Capture the cell that displays the provided text and extract its (x, y) central coordinate. 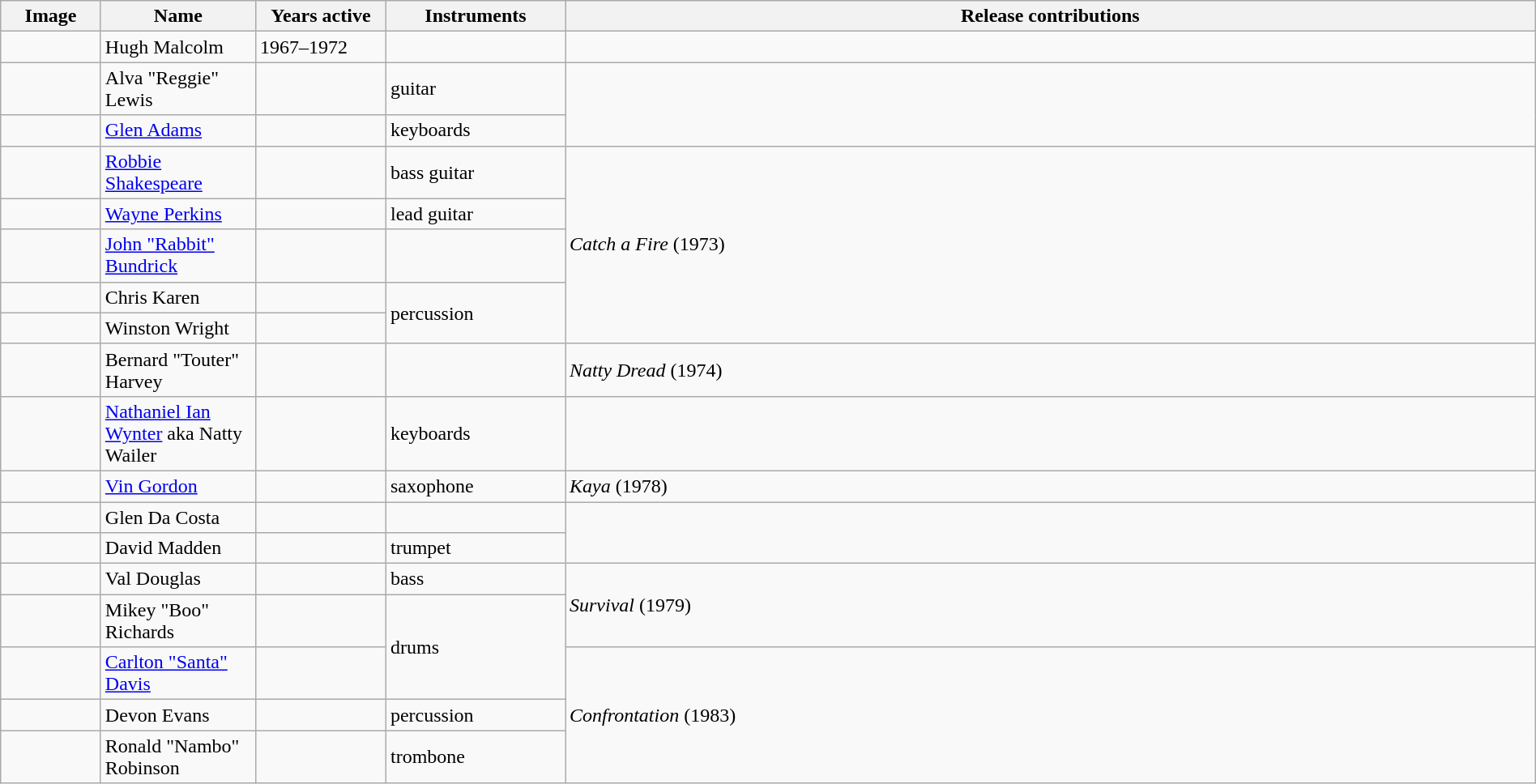
John "Rabbit" Bundrick (178, 256)
Glen Da Costa (178, 518)
bass (475, 579)
trumpet (475, 548)
Alva "Reggie" Lewis (178, 89)
trombone (475, 756)
Survival (1979) (1051, 606)
drums (475, 647)
Val Douglas (178, 579)
Catch a Fire (1973) (1051, 245)
Natty Dread (1974) (1051, 369)
Name (178, 16)
guitar (475, 89)
Carlton "Santa" Davis (178, 674)
Hugh Malcolm (178, 47)
Wayne Perkins (178, 214)
David Madden (178, 548)
bass guitar (475, 172)
Ronald "Nambo" Robinson (178, 756)
Nathaniel Ian Wynter aka Natty Wailer (178, 433)
Devon Evans (178, 715)
lead guitar (475, 214)
Kaya (1978) (1051, 486)
Instruments (475, 16)
Vin Gordon (178, 486)
Glen Adams (178, 130)
Image (51, 16)
Confrontation (1983) (1051, 715)
Bernard "Touter" Harvey (178, 369)
Robbie Shakespeare (178, 172)
1967–1972 (321, 47)
Winston Wright (178, 328)
Chris Karen (178, 297)
Mikey "Boo" Richards (178, 620)
saxophone (475, 486)
Years active (321, 16)
Release contributions (1051, 16)
